Detect which cell encompasses the target text, then output its [x, y] center coordinate. 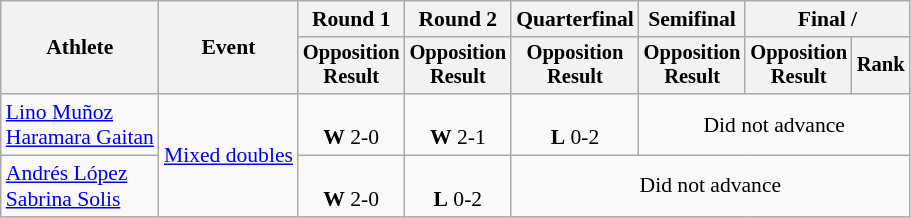
Round 1 [352, 19]
Semifinal [692, 19]
Rank [881, 66]
Andrés LópezSabrina Solis [80, 186]
W 2-1 [458, 124]
Final / [827, 19]
Athlete [80, 48]
Mixed doubles [228, 155]
Round 2 [458, 19]
Event [228, 48]
Quarterfinal [575, 19]
Lino MuñozHaramara Gaitan [80, 124]
